Identify which cell holds the provided text, then report its (X, Y) central coordinate. 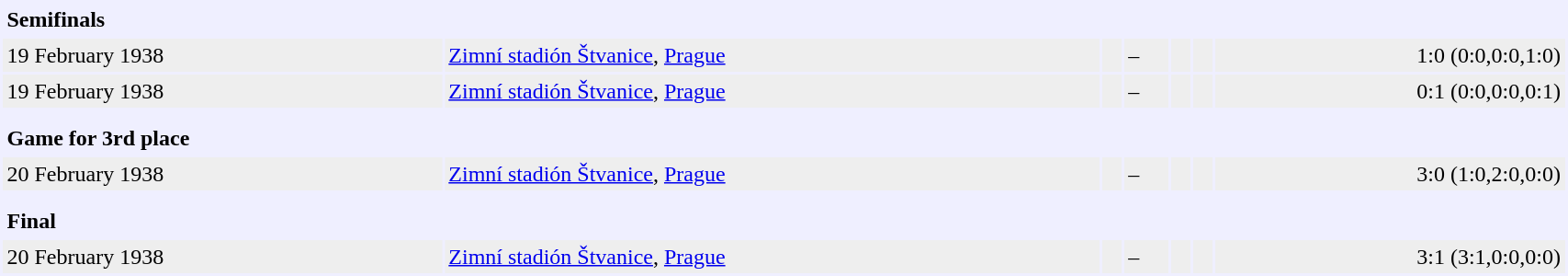
1:0 (0:0,0:0,1:0) (1389, 55)
3:0 (1:0,2:0,0:0) (1389, 174)
Final (222, 221)
3:1 (3:1,0:0,0:0) (1389, 257)
0:1 (0:0,0:0,0:1) (1389, 91)
Semifinals (222, 19)
Game for 3rd place (222, 138)
